Capture the cell that displays the provided text and extract its (x, y) central coordinate. 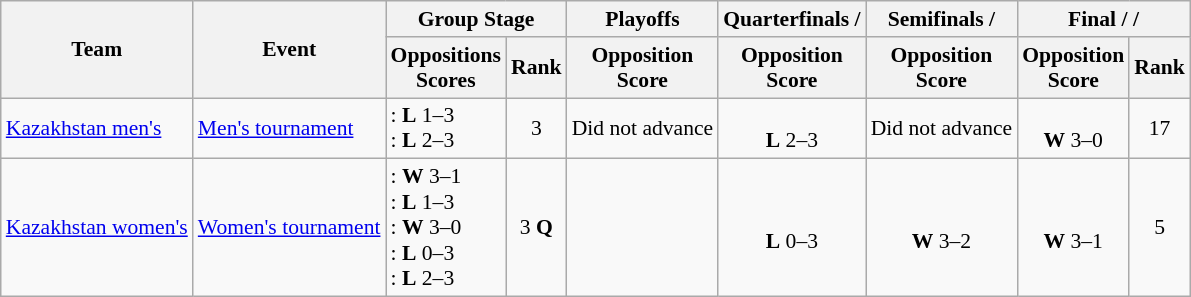
Playoffs (643, 19)
Event (290, 50)
5 (1160, 228)
Kazakhstan women's (97, 228)
17 (1160, 128)
L 0–3 (792, 228)
Women's tournament (290, 228)
W 3–2 (942, 228)
Quarterfinals / (792, 19)
W 3–1 (1073, 228)
Kazakhstan men's (97, 128)
3 Q (536, 228)
: W 3–1: L 1–3: W 3–0: L 0–3: L 2–3 (446, 228)
OppositionsScores (446, 68)
Final / / (1104, 19)
W 3–0 (1073, 128)
3 (536, 128)
L 2–3 (792, 128)
Group Stage (476, 19)
: L 1–3: L 2–3 (446, 128)
Semifinals / (942, 19)
Men's tournament (290, 128)
Team (97, 50)
